Extract the (X, Y) coordinate from the center of the cell holding the provided text.  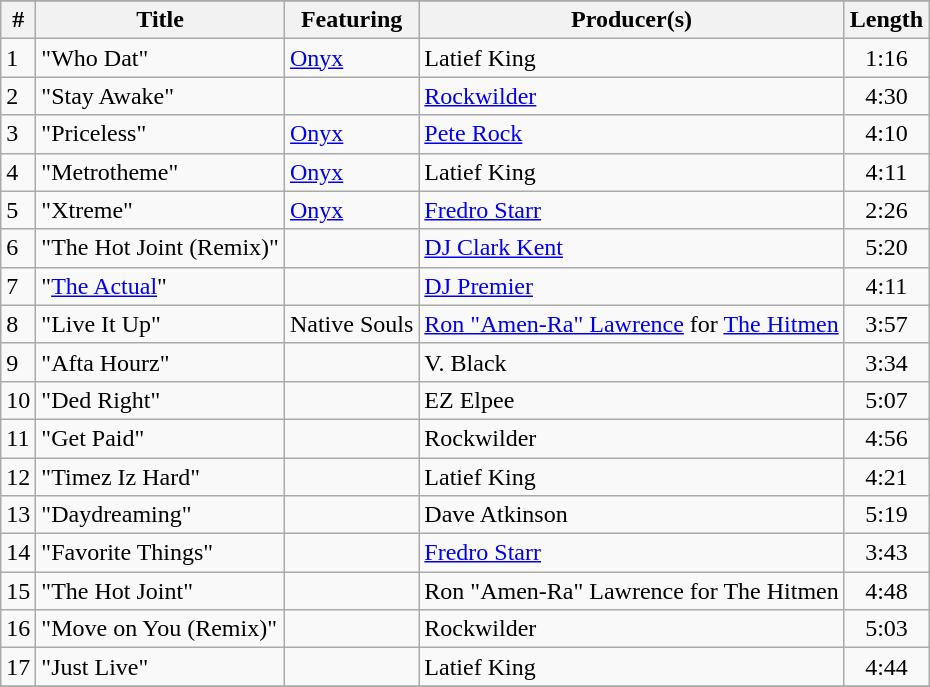
2 (18, 96)
V. Black (632, 362)
2:26 (886, 210)
"Xtreme" (160, 210)
9 (18, 362)
"Daydreaming" (160, 515)
Native Souls (351, 324)
4:48 (886, 591)
3 (18, 134)
13 (18, 515)
5:20 (886, 248)
17 (18, 667)
Producer(s) (632, 20)
11 (18, 438)
Length (886, 20)
5:19 (886, 515)
# (18, 20)
1 (18, 58)
15 (18, 591)
"Favorite Things" (160, 553)
4 (18, 172)
6 (18, 248)
4:10 (886, 134)
Featuring (351, 20)
"Afta Hourz" (160, 362)
3:43 (886, 553)
4:56 (886, 438)
Pete Rock (632, 134)
DJ Clark Kent (632, 248)
EZ Elpee (632, 400)
3:34 (886, 362)
Dave Atkinson (632, 515)
"Priceless" (160, 134)
"The Hot Joint (Remix)" (160, 248)
"Get Paid" (160, 438)
DJ Premier (632, 286)
"Stay Awake" (160, 96)
10 (18, 400)
"The Hot Joint" (160, 591)
"Who Dat" (160, 58)
Title (160, 20)
"Live It Up" (160, 324)
7 (18, 286)
"Move on You (Remix)" (160, 629)
"Timez Iz Hard" (160, 477)
5:03 (886, 629)
"Ded Right" (160, 400)
"The Actual" (160, 286)
4:21 (886, 477)
5 (18, 210)
"Metrotheme" (160, 172)
4:30 (886, 96)
3:57 (886, 324)
12 (18, 477)
1:16 (886, 58)
16 (18, 629)
4:44 (886, 667)
5:07 (886, 400)
8 (18, 324)
14 (18, 553)
"Just Live" (160, 667)
